Return the (X, Y) coordinate for the center point of the cell that contains the specified text.  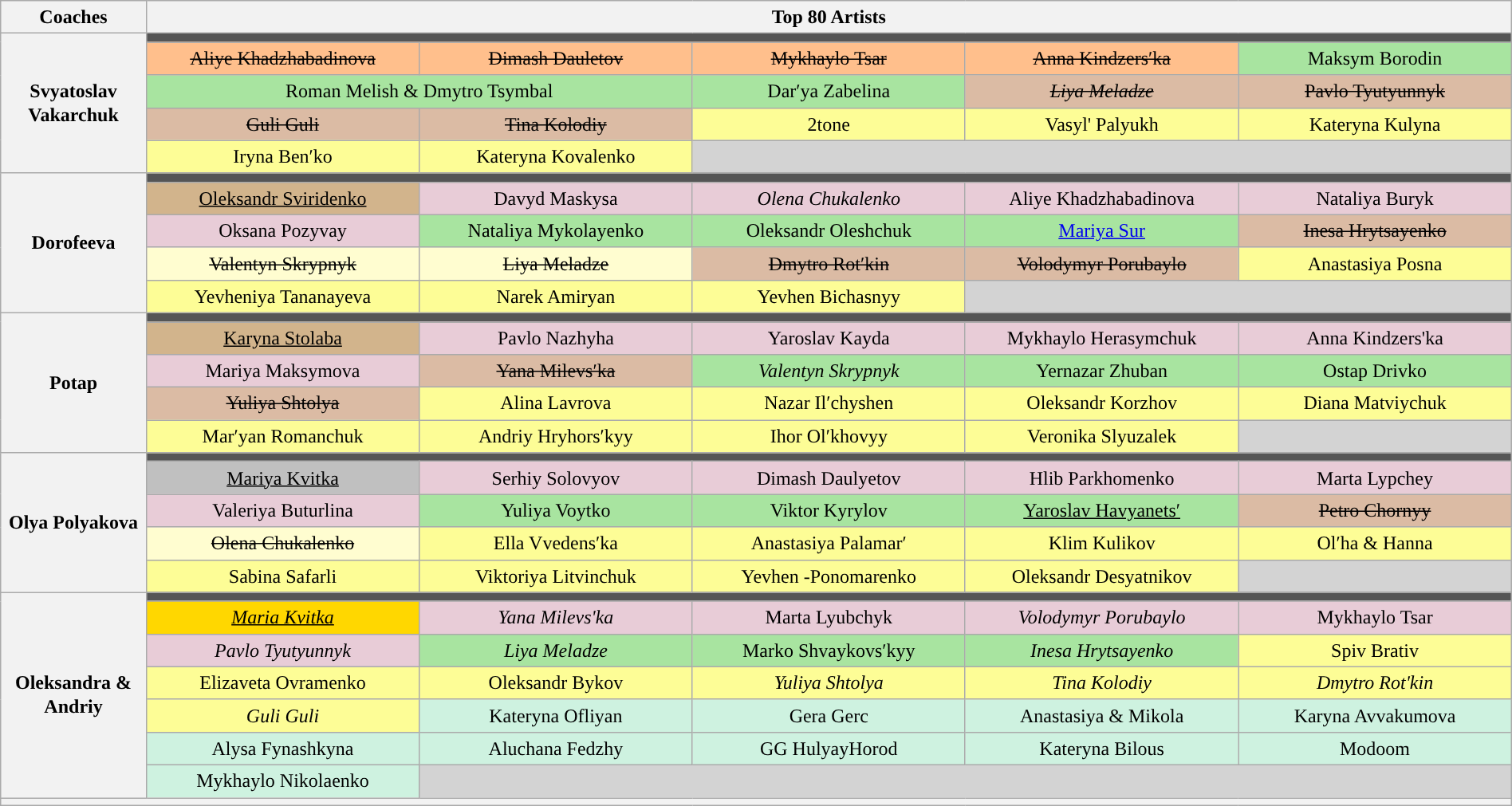
Modoom (1375, 748)
Pavlo Nazhyha (556, 338)
Vasyl' Palyukh (1101, 124)
Narek Amiryan (556, 297)
Yevhen Bichasnyy (829, 297)
Marta Lyubchyk (829, 617)
Nazar Ilʹchyshen (829, 403)
Viktoriya Litvinchuk (556, 576)
Marta Lypchey (1375, 478)
Yevhen -Ponomarenko (829, 576)
Sabina Safarli (282, 576)
Kateryna Kovalenko (556, 156)
Anna Kindzersʹka (1101, 59)
Oleksandr Oleshchuk (829, 231)
Diana Matviychuk (1375, 403)
Spiv Brativ (1375, 651)
Klim Kulikov (1101, 544)
Anastasiya Palamarʹ (829, 544)
Karyna Avvakumova (1375, 716)
Oleksandr Korzhov (1101, 403)
Andriy Hryhorsʹkyy (556, 437)
Serhiy Solovyov (556, 478)
Davyd Maskysa (556, 198)
Elizaveta Ovramenko (282, 682)
Anastasiya Posna (1375, 263)
Yuliya Voytko (556, 510)
Olya Polyakova (73, 523)
Oksana Pozyvay (282, 231)
Ostap Drivko (1375, 372)
Dimash Daulyetov (829, 478)
Gera Gerc (829, 716)
GG HulyayHorod (829, 748)
Marʹyan Romanchuk (282, 437)
Yaroslav Kayda (829, 338)
Dimash Dauletov (556, 59)
Maria Kvitka (282, 617)
Top 80 Artists (829, 18)
Alina Lavrova (556, 403)
Darʹya Zabelina (829, 91)
Ihor Olʹkhovyy (829, 437)
Nataliya Buryk (1375, 198)
Mariya Sur (1101, 231)
Ella Vvedensʹka (556, 544)
Mykhaylo Nikolaenko (282, 781)
Yevheniya Tananayeva (282, 297)
Coaches (73, 18)
Anna Kindzers'ka (1375, 338)
Svyatoslav Vakarchuk (73, 104)
Oleksandr Bykov (556, 682)
Oleksandr Desyatnikov (1101, 576)
Aluchana Fedzhy (556, 748)
Valeriya Buturlina (282, 510)
Karyna Stolaba (282, 338)
Viktor Kyrylov (829, 510)
Dorofeeva (73, 242)
Veronika Slyuzalek (1101, 437)
Petro Chornyy (1375, 510)
Mariya Kvitka (282, 478)
Nataliya Mykolayenko (556, 231)
Maksym Borodin (1375, 59)
Kateryna Bilous (1101, 748)
Iryna Benʹko (282, 156)
Roman Melish & Dmytro Tsymbal (419, 91)
Potap (73, 383)
Anastasiya & Mikola (1101, 716)
Yernazar Zhuban (1101, 372)
Mariya Maksymova (282, 372)
Alysa Fynashkyna (282, 748)
Yaroslav Havyanetsʹ (1101, 510)
Oleksandra & Andriy (73, 695)
Olʹha & Hanna (1375, 544)
Oleksandr Sviridenko (282, 198)
Hlib Parkhomenko (1101, 478)
Kateryna Ofliyan (556, 716)
Marko Shvaykovsʹkyy (829, 651)
2tone (829, 124)
Mykhaylo Herasymchuk (1101, 338)
Kateryna Kulyna (1375, 124)
